From the cell containing the given text, extract its center point as [x, y] coordinate. 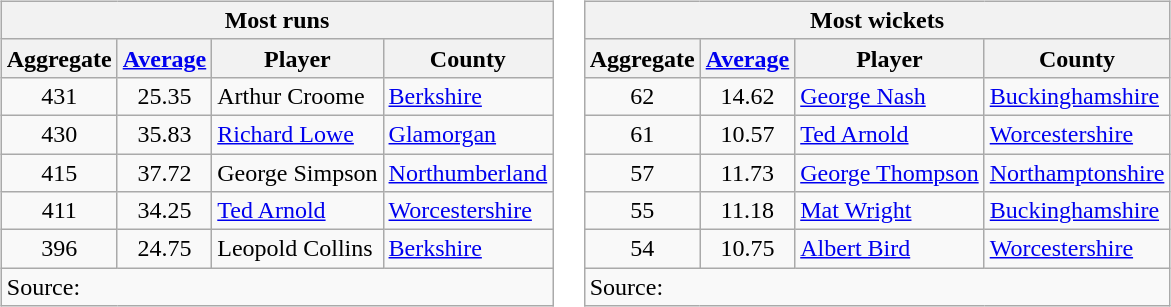
61 [642, 134]
396 [59, 249]
Mat Wright [890, 211]
11.18 [748, 211]
10.57 [748, 134]
Most runs [276, 20]
Northamptonshire [1077, 173]
57 [642, 173]
Northumberland [468, 173]
Richard Lowe [298, 134]
24.75 [164, 249]
54 [642, 249]
11.73 [748, 173]
10.75 [748, 249]
Albert Bird [890, 249]
34.25 [164, 211]
415 [59, 173]
431 [59, 96]
Most wickets [877, 20]
George Thompson [890, 173]
George Nash [890, 96]
Glamorgan [468, 134]
55 [642, 211]
Arthur Croome [298, 96]
Leopold Collins [298, 249]
14.62 [748, 96]
62 [642, 96]
25.35 [164, 96]
411 [59, 211]
George Simpson [298, 173]
35.83 [164, 134]
430 [59, 134]
37.72 [164, 173]
